Capture the cell that displays the provided text and extract its [X, Y] central coordinate. 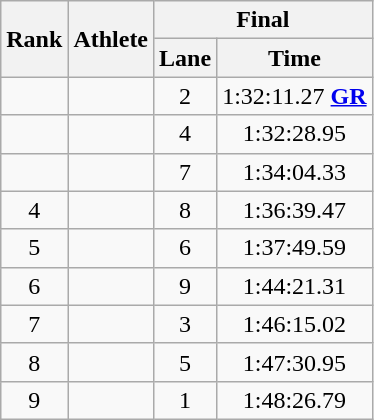
1:32:11.27 GR [295, 96]
2 [186, 96]
1:44:21.31 [295, 286]
Athlete [111, 39]
Lane [186, 58]
1:46:15.02 [295, 324]
1:48:26.79 [295, 400]
1:32:28.95 [295, 134]
1:36:39.47 [295, 210]
Rank [34, 39]
1:47:30.95 [295, 362]
1:34:04.33 [295, 172]
1 [186, 400]
1:37:49.59 [295, 248]
Final [264, 20]
3 [186, 324]
Time [295, 58]
